Provide the [x, y] coordinate of the cell's center where the given text is located.  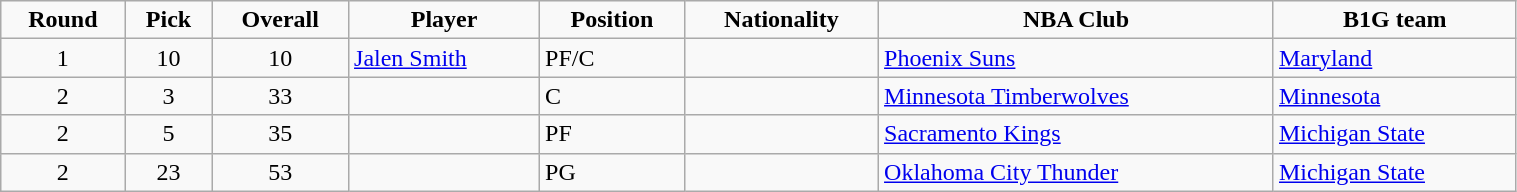
Overall [280, 20]
33 [280, 96]
PF [612, 134]
Nationality [781, 20]
C [612, 96]
Minnesota Timberwolves [1076, 96]
PF/C [612, 58]
23 [168, 172]
Phoenix Suns [1076, 58]
5 [168, 134]
Round [63, 20]
Minnesota [1394, 96]
Player [444, 20]
53 [280, 172]
Jalen Smith [444, 58]
PG [612, 172]
B1G team [1394, 20]
Sacramento Kings [1076, 134]
Oklahoma City Thunder [1076, 172]
35 [280, 134]
3 [168, 96]
Maryland [1394, 58]
1 [63, 58]
NBA Club [1076, 20]
Pick [168, 20]
Position [612, 20]
